Capture the cell that displays the provided text and extract its [x, y] central coordinate. 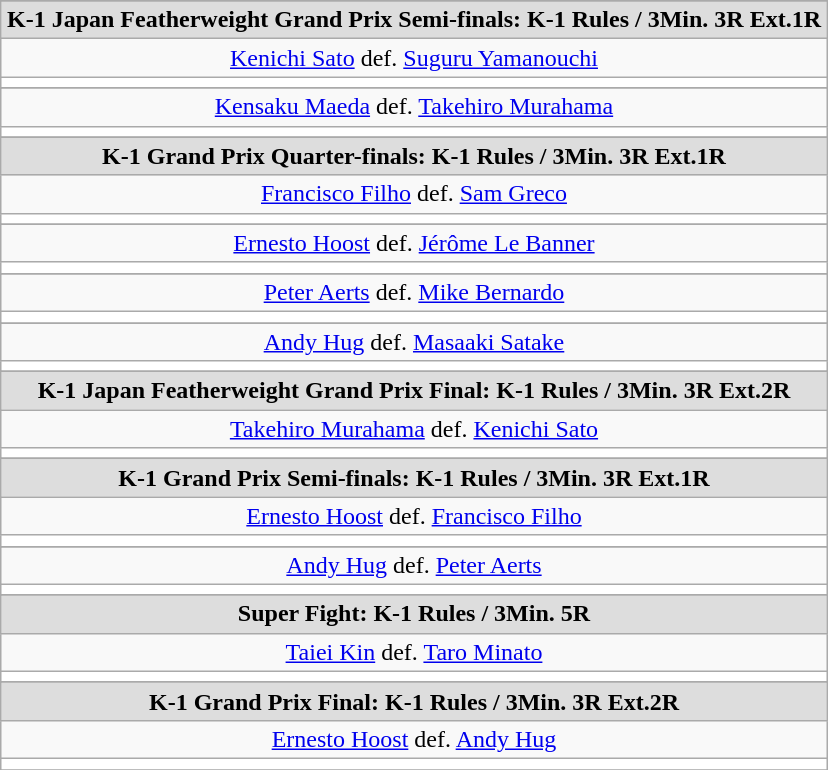
K-1 Grand Prix Final: K-1 Rules / 3Min. 3R Ext.2R [414, 701]
Takehiro Murahama def. Kenichi Sato [414, 429]
Ernesto Hoost def. Francisco Filho [414, 516]
Ernesto Hoost def. Andy Hug [414, 739]
K-1 Japan Featherweight Grand Prix Final: K-1 Rules / 3Min. 3R Ext.2R [414, 391]
Super Fight: K-1 Rules / 3Min. 5R [414, 614]
K-1 Grand Prix Quarter-finals: K-1 Rules / 3Min. 3R Ext.1R [414, 156]
Kensaku Maeda def. Takehiro Murahama [414, 107]
Taiei Kin def. Taro Minato [414, 652]
Andy Hug def. Masaaki Satake [414, 341]
K-1 Japan Featherweight Grand Prix Semi-finals: K-1 Rules / 3Min. 3R Ext.1R [414, 20]
K-1 Grand Prix Semi-finals: K-1 Rules / 3Min. 3R Ext.1R [414, 478]
Andy Hug def. Peter Aerts [414, 565]
Peter Aerts def. Mike Bernardo [414, 292]
Francisco Filho def. Sam Greco [414, 194]
Ernesto Hoost def. Jérôme Le Banner [414, 243]
Kenichi Sato def. Suguru Yamanouchi [414, 58]
